Output the [X, Y] coordinate of the center of the cell containing the given text.  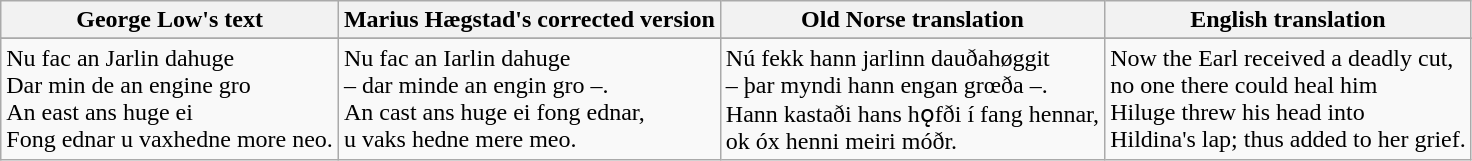
Old Norse translation [912, 20]
Nú fekk hann jarlinn dauðahøggit– þar myndi hann engan grœða –.Hann kastaði hans hǫfði í fang hennar,ok óx henni meiri móðr. [912, 100]
Nu fac an Jarlin dahugeDar min de an engine groAn east ans huge eiFong ednar u vaxhedne more neo. [170, 100]
English translation [1288, 20]
Now the Earl received a deadly cut,no one there could heal himHiluge threw his head intoHildina's lap; thus added to her grief. [1288, 100]
Nu fac an Iarlin dahuge– dar minde an engin gro –.An cast ans huge ei fong ednar,u vaks hedne mere meo. [529, 100]
George Low's text [170, 20]
Marius Hægstad's corrected version [529, 20]
